Extract the [X, Y] coordinate from the center of the cell holding the provided text.  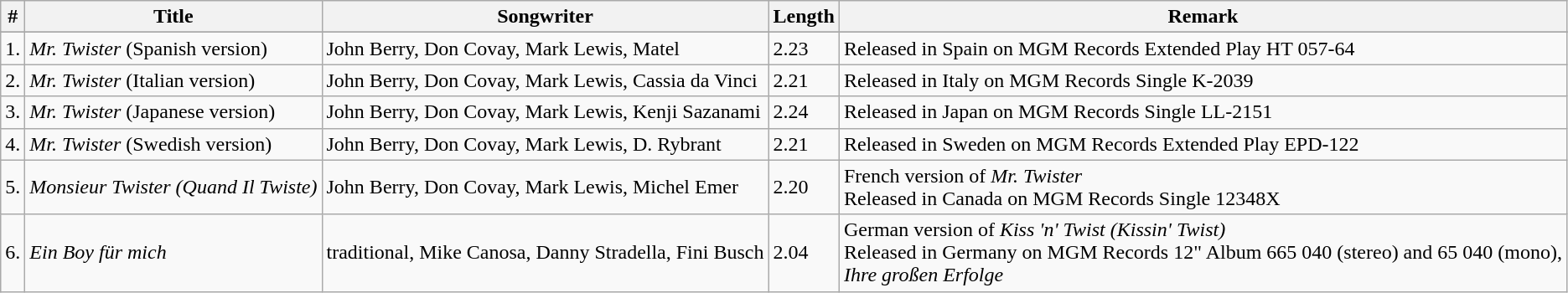
Mr. Twister (Swedish version) [173, 144]
2.20 [804, 188]
2.23 [804, 49]
Songwriter [545, 17]
# [13, 17]
John Berry, Don Covay, Mark Lewis, Kenji Sazanami [545, 112]
Mr. Twister (Japanese version) [173, 112]
Released in Japan on MGM Records Single LL-2151 [1203, 112]
2.24 [804, 112]
Title [173, 17]
Length [804, 17]
1. [13, 49]
5. [13, 188]
Released in Spain on MGM Records Extended Play HT 057-64 [1203, 49]
Released in Italy on MGM Records Single K-2039 [1203, 80]
John Berry, Don Covay, Mark Lewis, Cassia da Vinci [545, 80]
Mr. Twister (Italian version) [173, 80]
2.04 [804, 253]
John Berry, Don Covay, Mark Lewis, Matel [545, 49]
John Berry, Don Covay, Mark Lewis, D. Rybrant [545, 144]
Monsieur Twister (Quand Il Twiste) [173, 188]
Ein Boy für mich [173, 253]
Released in Sweden on MGM Records Extended Play EPD-122 [1203, 144]
3. [13, 112]
traditional, Mike Canosa, Danny Stradella, Fini Busch [545, 253]
German version of Kiss 'n' Twist (Kissin' Twist)Released in Germany on MGM Records 12" Album 665 040 (stereo) and 65 040 (mono),Ihre großen Erfolge [1203, 253]
French version of Mr. TwisterReleased in Canada on MGM Records Single 12348X [1203, 188]
4. [13, 144]
Remark [1203, 17]
John Berry, Don Covay, Mark Lewis, Michel Emer [545, 188]
6. [13, 253]
Mr. Twister (Spanish version) [173, 49]
2. [13, 80]
